Search for the cell housing the specified text and yield its (x, y) center coordinate. 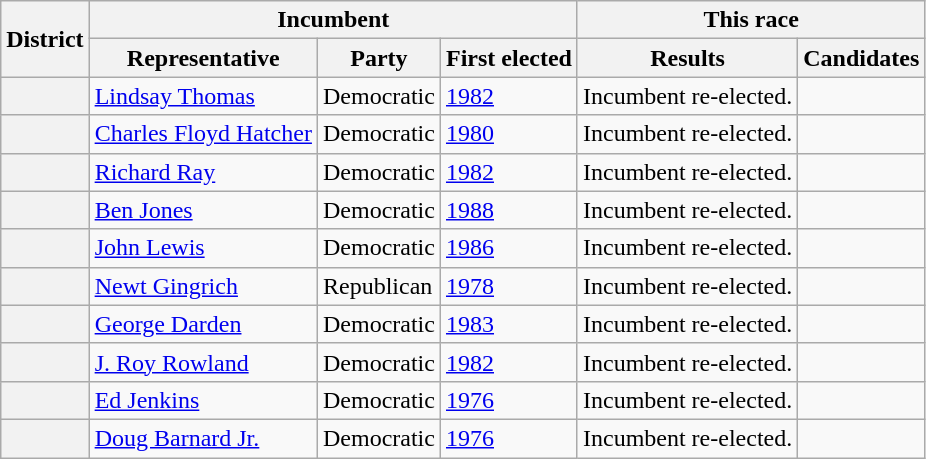
J. Roy Rowland (203, 362)
Results (687, 58)
1986 (508, 248)
Lindsay Thomas (203, 96)
Party (378, 58)
1983 (508, 324)
Republican (378, 286)
George Darden (203, 324)
Incumbent (333, 20)
This race (750, 20)
Ben Jones (203, 210)
District (45, 39)
Doug Barnard Jr. (203, 438)
Charles Floyd Hatcher (203, 134)
Candidates (862, 58)
Ed Jenkins (203, 400)
1978 (508, 286)
First elected (508, 58)
Newt Gingrich (203, 286)
Representative (203, 58)
1980 (508, 134)
John Lewis (203, 248)
Richard Ray (203, 172)
1988 (508, 210)
